Extract the [X, Y] coordinate from the center of the cell holding the provided text.  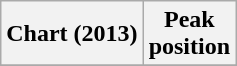
Chart (2013) [72, 34]
Peakposition [189, 34]
